From the cell containing the given text, extract its center point as [X, Y] coordinate. 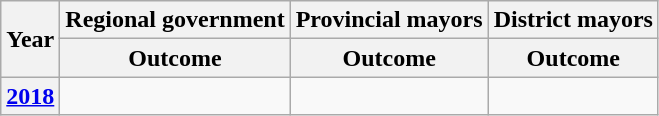
District mayors [573, 20]
2018 [30, 96]
Regional government [175, 20]
Provincial mayors [389, 20]
Year [30, 39]
